Output the (x, y) coordinate of the center of the cell containing the given text.  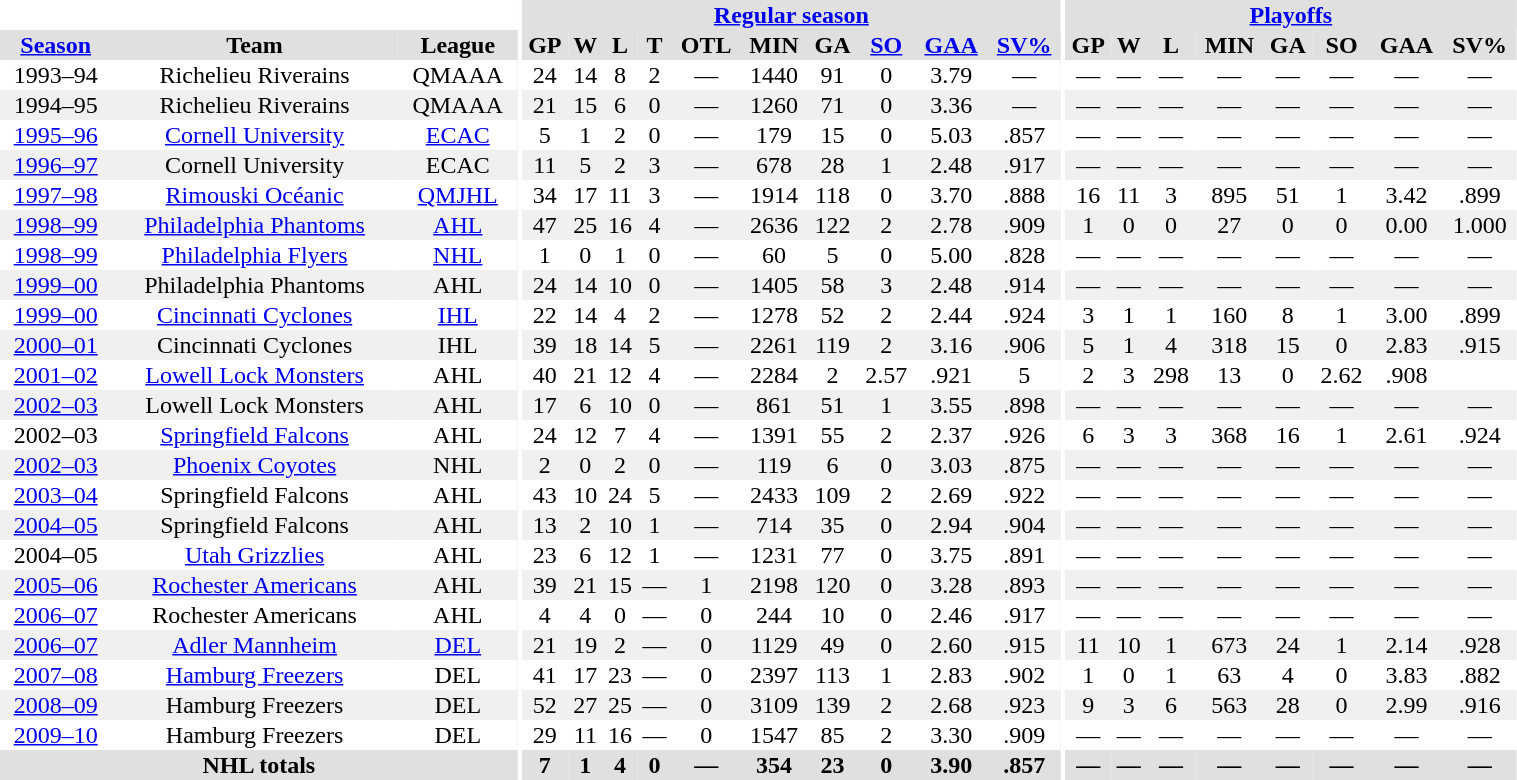
.904 (1024, 525)
2007–08 (56, 675)
244 (774, 615)
63 (1230, 675)
160 (1230, 315)
League (458, 45)
.908 (1406, 375)
2397 (774, 675)
1231 (774, 555)
.923 (1024, 705)
3.90 (951, 765)
2003–04 (56, 495)
55 (833, 435)
714 (774, 525)
.906 (1024, 345)
Rimouski Océanic (254, 195)
71 (833, 105)
QMJHL (458, 195)
.898 (1024, 405)
2.37 (951, 435)
Phoenix Coyotes (254, 465)
58 (833, 285)
2000–01 (56, 345)
3109 (774, 705)
0.00 (1406, 225)
3.83 (1406, 675)
2433 (774, 495)
2009–10 (56, 735)
2636 (774, 225)
2.94 (951, 525)
Season (56, 45)
.902 (1024, 675)
1997–98 (56, 195)
1996–97 (56, 165)
2.60 (951, 645)
OTL (706, 45)
1994–95 (56, 105)
2008–09 (56, 705)
.921 (951, 375)
109 (833, 495)
.875 (1024, 465)
.893 (1024, 585)
77 (833, 555)
.828 (1024, 255)
3.36 (951, 105)
Philadelphia Flyers (254, 255)
2261 (774, 345)
3.42 (1406, 195)
.916 (1480, 705)
1440 (774, 75)
368 (1230, 435)
1260 (774, 105)
22 (545, 315)
19 (586, 645)
1129 (774, 645)
2005–06 (56, 585)
2.14 (1406, 645)
Regular season (792, 15)
3.70 (951, 195)
T (654, 45)
85 (833, 735)
.882 (1480, 675)
35 (833, 525)
2001–02 (56, 375)
49 (833, 645)
861 (774, 405)
3.55 (951, 405)
354 (774, 765)
118 (833, 195)
1.000 (1480, 225)
5.03 (951, 135)
3.30 (951, 735)
2.44 (951, 315)
298 (1171, 375)
2.62 (1342, 375)
29 (545, 735)
2.69 (951, 495)
2.57 (886, 375)
139 (833, 705)
.914 (1024, 285)
1993–94 (56, 75)
3.00 (1406, 315)
60 (774, 255)
47 (545, 225)
2284 (774, 375)
3.28 (951, 585)
18 (586, 345)
2.99 (1406, 705)
.888 (1024, 195)
Adler Mannheim (254, 645)
3.79 (951, 75)
1278 (774, 315)
895 (1230, 195)
1995–96 (56, 135)
3.16 (951, 345)
318 (1230, 345)
1547 (774, 735)
2.46 (951, 615)
34 (545, 195)
563 (1230, 705)
113 (833, 675)
.928 (1480, 645)
Utah Grizzlies (254, 555)
678 (774, 165)
179 (774, 135)
Playoffs (1291, 15)
1391 (774, 435)
1914 (774, 195)
9 (1088, 705)
.891 (1024, 555)
91 (833, 75)
2.61 (1406, 435)
Team (254, 45)
41 (545, 675)
2198 (774, 585)
673 (1230, 645)
40 (545, 375)
2.78 (951, 225)
122 (833, 225)
43 (545, 495)
.922 (1024, 495)
1405 (774, 285)
NHL totals (259, 765)
3.75 (951, 555)
.926 (1024, 435)
120 (833, 585)
3.03 (951, 465)
5.00 (951, 255)
2.68 (951, 705)
